Return (x, y) of the center of cell containing provided text 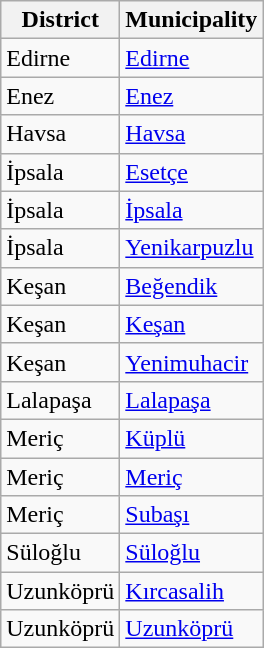
Beğendik (192, 286)
Yenikarpuzlu (192, 248)
Küplü (192, 438)
Municipality (192, 20)
District (60, 20)
Esetçe (192, 172)
Subaşı (192, 515)
Yenimuhacir (192, 362)
Kırcasalih (192, 591)
